Provide the [X, Y] coordinate of the cell's center where the given text is located.  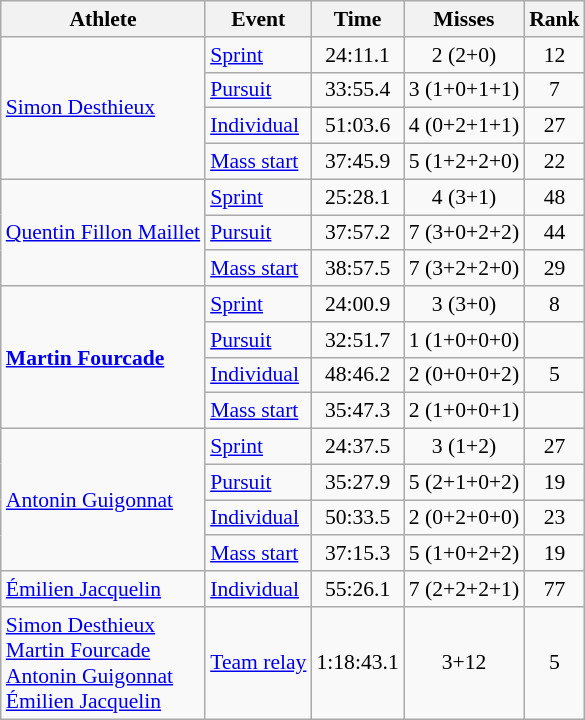
25:28.1 [357, 197]
3 (1+0+1+1) [464, 90]
7 (2+2+2+1) [464, 589]
48:46.2 [357, 375]
2 (1+0+0+1) [464, 411]
5 (1+2+2+0) [464, 162]
Time [357, 19]
Misses [464, 19]
48 [554, 197]
5 (2+1+0+2) [464, 482]
Martin Fourcade [103, 357]
Event [258, 19]
4 (3+1) [464, 197]
Simon Desthieux [103, 108]
23 [554, 518]
33:55.4 [357, 90]
44 [554, 233]
8 [554, 304]
24:11.1 [357, 55]
1:18:43.1 [357, 663]
Quentin Fillon Maillet [103, 232]
Rank [554, 19]
2 (0+2+0+0) [464, 518]
55:26.1 [357, 589]
22 [554, 162]
3 (3+0) [464, 304]
77 [554, 589]
3+12 [464, 663]
Team relay [258, 663]
Simon DesthieuxMartin FourcadeAntonin GuigonnatÉmilien Jacquelin [103, 663]
7 [554, 90]
50:33.5 [357, 518]
2 (0+0+0+2) [464, 375]
4 (0+2+1+1) [464, 126]
Émilien Jacquelin [103, 589]
Athlete [103, 19]
35:47.3 [357, 411]
35:27.9 [357, 482]
32:51.7 [357, 340]
37:57.2 [357, 233]
24:00.9 [357, 304]
38:57.5 [357, 269]
24:37.5 [357, 447]
7 (3+2+2+0) [464, 269]
3 (1+2) [464, 447]
2 (2+0) [464, 55]
5 (1+0+2+2) [464, 554]
Antonin Guigonnat [103, 500]
37:45.9 [357, 162]
29 [554, 269]
12 [554, 55]
37:15.3 [357, 554]
1 (1+0+0+0) [464, 340]
7 (3+0+2+2) [464, 233]
51:03.6 [357, 126]
